Pinpoint the cell where the given text exists, returning its [X, Y] midpoint coordinate. 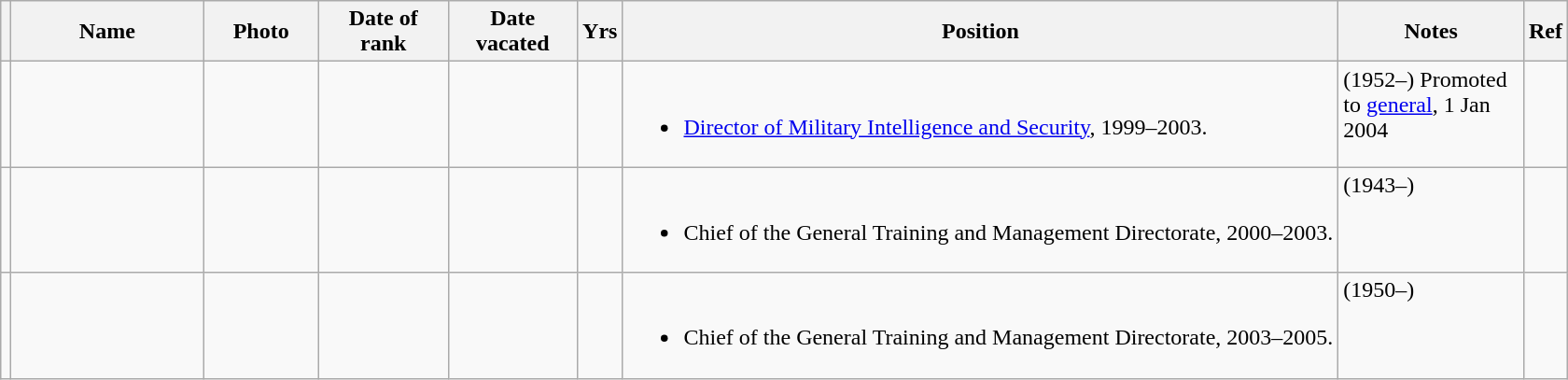
(1943–) [1432, 220]
Yrs [600, 32]
Director of Military Intelligence and Security, 1999–2003. [980, 114]
Name [107, 32]
(1950–) [1432, 325]
(1952–) Promoted to general, 1 Jan 2004 [1432, 114]
Notes [1432, 32]
Chief of the General Training and Management Directorate, 2003–2005. [980, 325]
Position [980, 32]
Ref [1546, 32]
Date vacated [513, 32]
Date of rank [383, 32]
Photo [261, 32]
Chief of the General Training and Management Directorate, 2000–2003. [980, 220]
